Extract the [x, y] coordinate from the center of the cell holding the provided text.  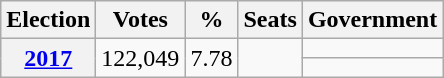
Government [372, 20]
Votes [140, 20]
% [212, 20]
122,049 [140, 58]
Election [48, 20]
7.78 [212, 58]
2017 [48, 58]
Seats [270, 20]
